Scan for the cell matching the given text and deliver its [x, y] coordinate at center. 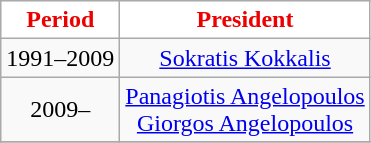
President [245, 20]
Period [60, 20]
2009– [60, 110]
Sokratis Kokkalis [245, 58]
1991–2009 [60, 58]
Panagiotis AngelopoulosGiorgos Angelopoulos [245, 110]
